From the cell containing the given text, extract its center point as [x, y] coordinate. 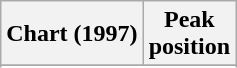
Chart (1997) [72, 34]
Peak position [189, 34]
